Locate the cell with the specified text and output its (X, Y) center coordinate. 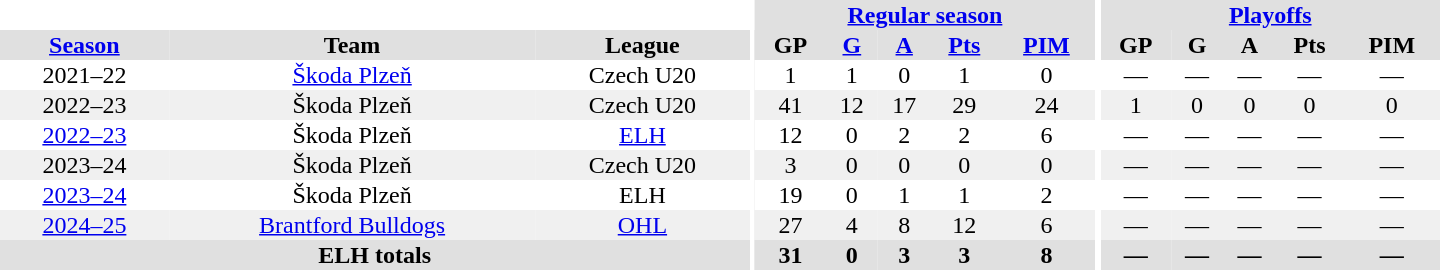
4 (852, 225)
2021–22 (84, 75)
Playoffs (1270, 15)
OHL (642, 225)
31 (790, 255)
24 (1046, 105)
Brantford Bulldogs (352, 225)
League (642, 45)
41 (790, 105)
19 (790, 195)
17 (904, 105)
Team (352, 45)
27 (790, 225)
2024–25 (84, 225)
Regular season (924, 15)
ELH totals (374, 255)
Season (84, 45)
29 (964, 105)
